Pinpoint the cell where the given text exists, returning its (X, Y) midpoint coordinate. 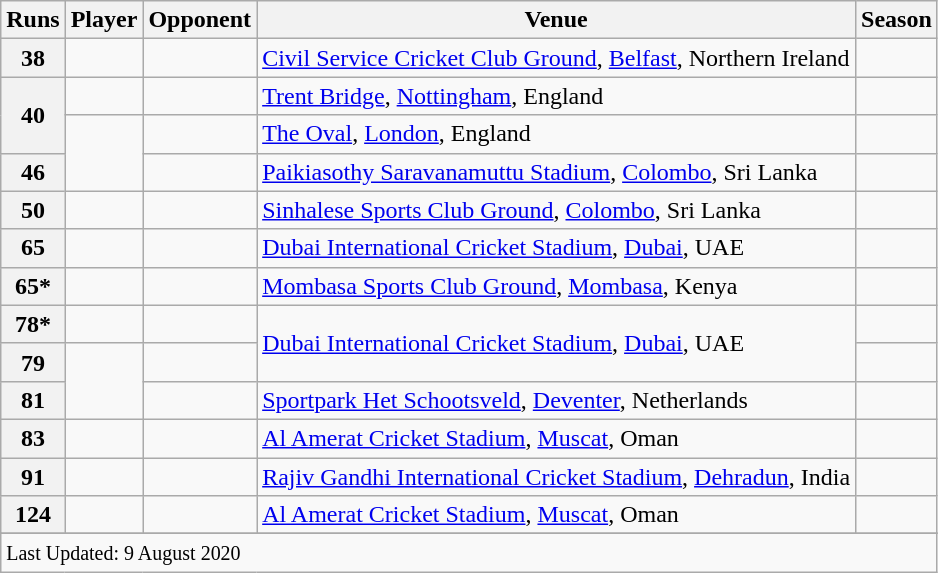
83 (33, 438)
65 (33, 248)
Season (897, 20)
Trent Bridge, Nottingham, England (556, 96)
Sinhalese Sports Club Ground, Colombo, Sri Lanka (556, 210)
Last Updated: 9 August 2020 (470, 553)
91 (33, 477)
Mombasa Sports Club Ground, Mombasa, Kenya (556, 286)
46 (33, 172)
Runs (33, 20)
Opponent (200, 20)
Paikiasothy Saravanamuttu Stadium, Colombo, Sri Lanka (556, 172)
78* (33, 324)
50 (33, 210)
79 (33, 362)
The Oval, London, England (556, 134)
Player (104, 20)
65* (33, 286)
124 (33, 515)
81 (33, 400)
Venue (556, 20)
Sportpark Het Schootsveld, Deventer, Netherlands (556, 400)
Rajiv Gandhi International Cricket Stadium, Dehradun, India (556, 477)
40 (33, 115)
38 (33, 58)
Civil Service Cricket Club Ground, Belfast, Northern Ireland (556, 58)
